Locate the cell with the specified text and output its (x, y) center coordinate. 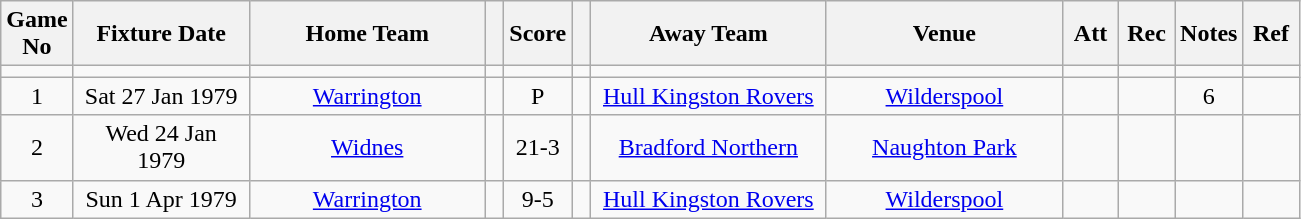
Fixture Date (161, 34)
Sun 1 Apr 1979 (161, 199)
Score (538, 34)
Naughton Park (944, 148)
Rec (1147, 34)
Widnes (367, 148)
21-3 (538, 148)
Ref (1271, 34)
2 (37, 148)
Sat 27 Jan 1979 (161, 96)
Notes (1209, 34)
3 (37, 199)
Att (1090, 34)
Game No (37, 34)
6 (1209, 96)
Wed 24 Jan 1979 (161, 148)
P (538, 96)
Home Team (367, 34)
Away Team (708, 34)
9-5 (538, 199)
1 (37, 96)
Bradford Northern (708, 148)
Venue (944, 34)
